Detect which cell encompasses the target text, then output its [x, y] center coordinate. 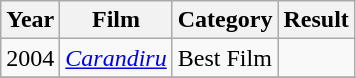
2004 [30, 58]
Category [225, 20]
Result [316, 20]
Carandiru [116, 58]
Film [116, 20]
Year [30, 20]
Best Film [225, 58]
